Output the (x, y) coordinate of the center of the cell containing the given text.  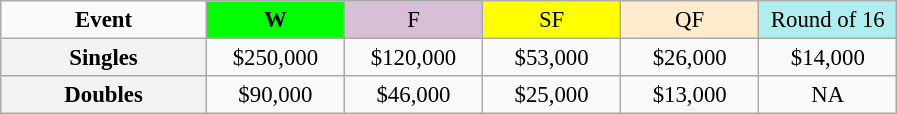
Doubles (104, 95)
$13,000 (690, 95)
QF (690, 20)
F (413, 20)
$46,000 (413, 95)
Event (104, 20)
SF (552, 20)
$26,000 (690, 58)
$120,000 (413, 58)
NA (828, 95)
$250,000 (275, 58)
$53,000 (552, 58)
Singles (104, 58)
$90,000 (275, 95)
Round of 16 (828, 20)
W (275, 20)
$14,000 (828, 58)
$25,000 (552, 95)
